Search for the cell housing the specified text and yield its [x, y] center coordinate. 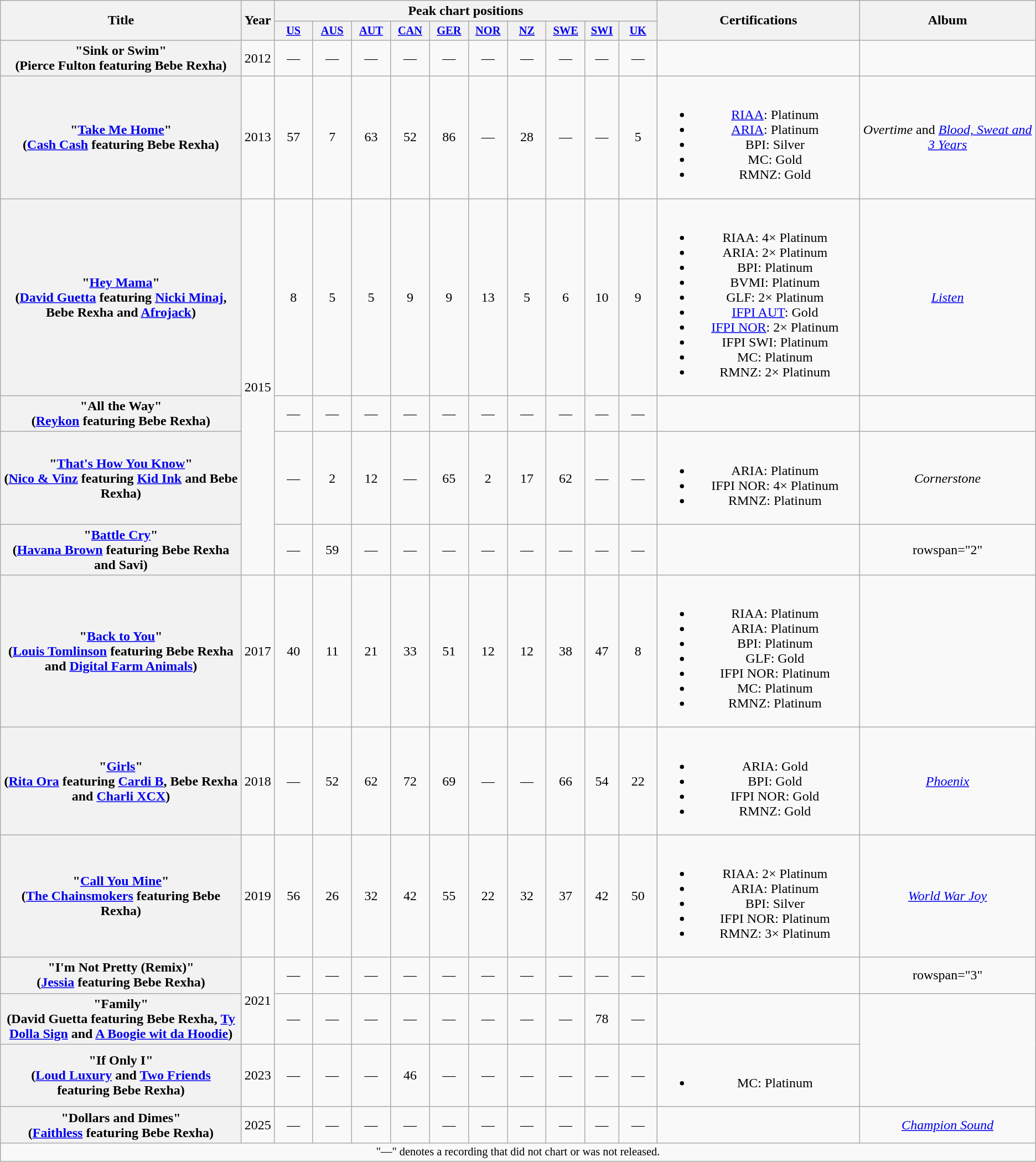
65 [449, 478]
13 [488, 297]
7 [332, 137]
2021 [258, 1001]
"Dollars and Dimes"(Faithless featuring Bebe Rexha) [121, 1125]
ARIA: GoldBPI: GoldIFPI NOR: GoldRMNZ: Gold [758, 781]
37 [566, 896]
"All the Way"(Reykon featuring Bebe Rexha) [121, 414]
46 [410, 1075]
AUT [371, 31]
26 [332, 896]
SWE [566, 31]
US [293, 31]
Year [258, 20]
56 [293, 896]
"Back to You"(Louis Tomlinson featuring Bebe Rexha and Digital Farm Animals) [121, 651]
2025 [258, 1125]
17 [527, 478]
11 [332, 651]
CAN [410, 31]
"Hey Mama"(David Guetta featuring Nicki Minaj, Bebe Rexha and Afrojack) [121, 297]
66 [566, 781]
UK [638, 31]
47 [602, 651]
2015 [258, 387]
GER [449, 31]
2023 [258, 1075]
"Sink or Swim"(Pierce Fulton featuring Bebe Rexha) [121, 58]
NZ [527, 31]
MC: Platinum [758, 1075]
33 [410, 651]
"Take Me Home"(Cash Cash featuring Bebe Rexha) [121, 137]
Title [121, 20]
86 [449, 137]
RIAA: PlatinumARIA: PlatinumBPI: SilverMC: GoldRMNZ: Gold [758, 137]
SWI [602, 31]
59 [332, 550]
51 [449, 651]
"—" denotes a recording that did not chart or was not released. [518, 1152]
69 [449, 781]
"Call You Mine"(The Chainsmokers featuring Bebe Rexha) [121, 896]
"Family"(David Guetta featuring Bebe Rexha, Ty Dolla Sign and A Boogie wit da Hoodie) [121, 1019]
10 [602, 297]
40 [293, 651]
54 [602, 781]
55 [449, 896]
rowspan="2" [947, 550]
2018 [258, 781]
50 [638, 896]
rowspan="3" [947, 975]
38 [566, 651]
Listen [947, 297]
Album [947, 20]
57 [293, 137]
RIAA: PlatinumARIA: PlatinumBPI: PlatinumGLF: GoldIFPI NOR: PlatinumMC: PlatinumRMNZ: Platinum [758, 651]
"Battle Cry"(Havana Brown featuring Bebe Rexha and Savi) [121, 550]
Peak chart positions [465, 11]
Overtime and Blood, Sweat and 3 Years [947, 137]
ARIA: PlatinumIFPI NOR: 4× PlatinumRMNZ: Platinum [758, 478]
RIAA: 2× PlatinumARIA: PlatinumBPI: SilverIFPI NOR: PlatinumRMNZ: 3× Platinum [758, 896]
Cornerstone [947, 478]
6 [566, 297]
Phoenix [947, 781]
"Girls"(Rita Ora featuring Cardi B, Bebe Rexha and Charli XCX) [121, 781]
28 [527, 137]
Champion Sound [947, 1125]
2017 [258, 651]
2019 [258, 896]
63 [371, 137]
Certifications [758, 20]
21 [371, 651]
2013 [258, 137]
"That's How You Know"(Nico & Vinz featuring Kid Ink and Bebe Rexha) [121, 478]
2012 [258, 58]
72 [410, 781]
"I'm Not Pretty (Remix)"(Jessia featuring Bebe Rexha) [121, 975]
NOR [488, 31]
AUS [332, 31]
World War Joy [947, 896]
"If Only I"(Loud Luxury and Two Friends featuring Bebe Rexha) [121, 1075]
78 [602, 1019]
